Return the [x, y] coordinate for the center point of the cell that contains the specified text.  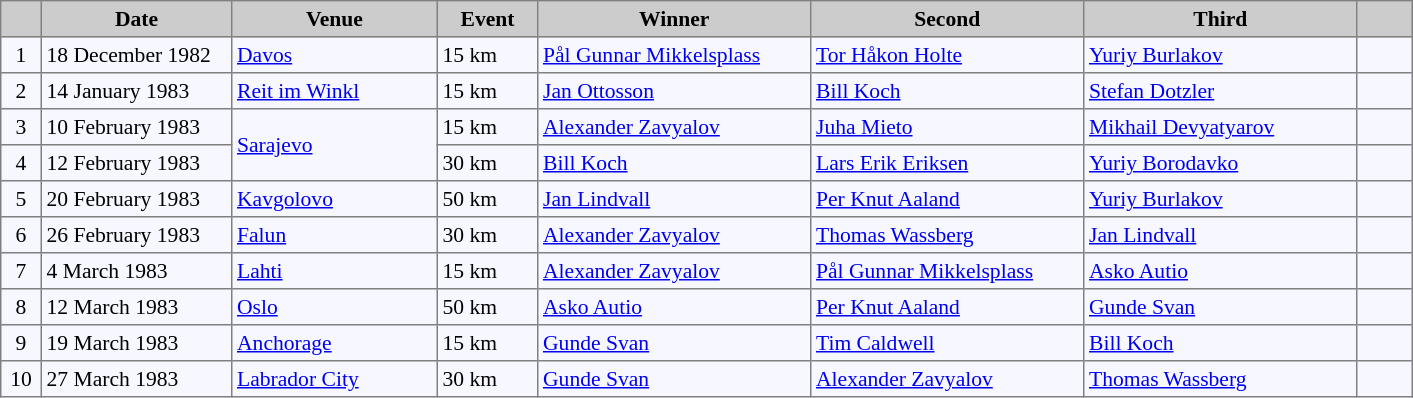
Anchorage [335, 343]
Mikhail Devyatyarov [1220, 127]
Venue [335, 19]
Tim Caldwell [948, 343]
12 March 1983 [136, 307]
Jan Ottosson [674, 91]
Event [487, 19]
Date [136, 19]
Winner [674, 19]
Yuriy Borodavko [1220, 163]
27 March 1983 [136, 379]
Falun [335, 235]
Reit im Winkl [335, 91]
Tor Håkon Holte [948, 55]
14 January 1983 [136, 91]
5 [21, 199]
7 [21, 271]
3 [21, 127]
Sarajevo [335, 145]
Davos [335, 55]
10 February 1983 [136, 127]
Lars Erik Eriksen [948, 163]
26 February 1983 [136, 235]
8 [21, 307]
19 March 1983 [136, 343]
Oslo [335, 307]
20 February 1983 [136, 199]
Labrador City [335, 379]
Stefan Dotzler [1220, 91]
6 [21, 235]
Kavgolovo [335, 199]
2 [21, 91]
Juha Mieto [948, 127]
10 [21, 379]
Third [1220, 19]
18 December 1982 [136, 55]
1 [21, 55]
4 March 1983 [136, 271]
9 [21, 343]
4 [21, 163]
Lahti [335, 271]
12 February 1983 [136, 163]
Second [948, 19]
